Find where the given text appears and provide that cell's center as [x, y] coordinate. 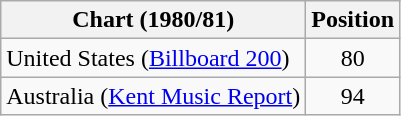
Position [353, 20]
94 [353, 96]
Australia (Kent Music Report) [154, 96]
80 [353, 58]
United States (Billboard 200) [154, 58]
Chart (1980/81) [154, 20]
